Find where the given text appears and provide that cell's center as (x, y) coordinate. 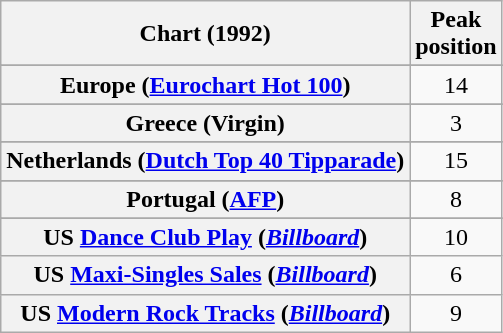
Peakposition (456, 34)
15 (456, 161)
3 (456, 123)
Netherlands (Dutch Top 40 Tipparade) (206, 161)
Chart (1992) (206, 34)
8 (456, 199)
US Modern Rock Tracks (Billboard) (206, 313)
6 (456, 275)
US Dance Club Play (Billboard) (206, 237)
US Maxi-Singles Sales (Billboard) (206, 275)
9 (456, 313)
10 (456, 237)
Greece (Virgin) (206, 123)
14 (456, 85)
Europe (Eurochart Hot 100) (206, 85)
Portugal (AFP) (206, 199)
